Capture the cell that displays the provided text and extract its (x, y) central coordinate. 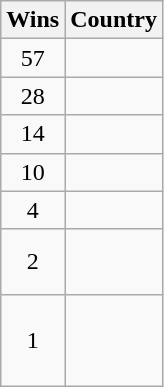
Wins (33, 20)
2 (33, 262)
Country (114, 20)
57 (33, 58)
14 (33, 134)
4 (33, 210)
10 (33, 172)
1 (33, 340)
28 (33, 96)
